Determine the [x, y] coordinate at the center of the cell enclosing the given text.  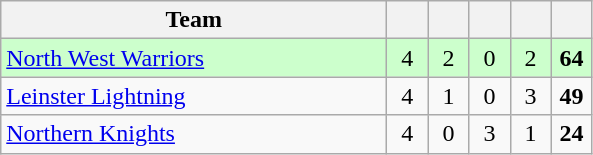
Northern Knights [194, 134]
Team [194, 20]
64 [572, 58]
North West Warriors [194, 58]
49 [572, 96]
Leinster Lightning [194, 96]
24 [572, 134]
